Scan for the cell matching the given text and deliver its (x, y) coordinate at center. 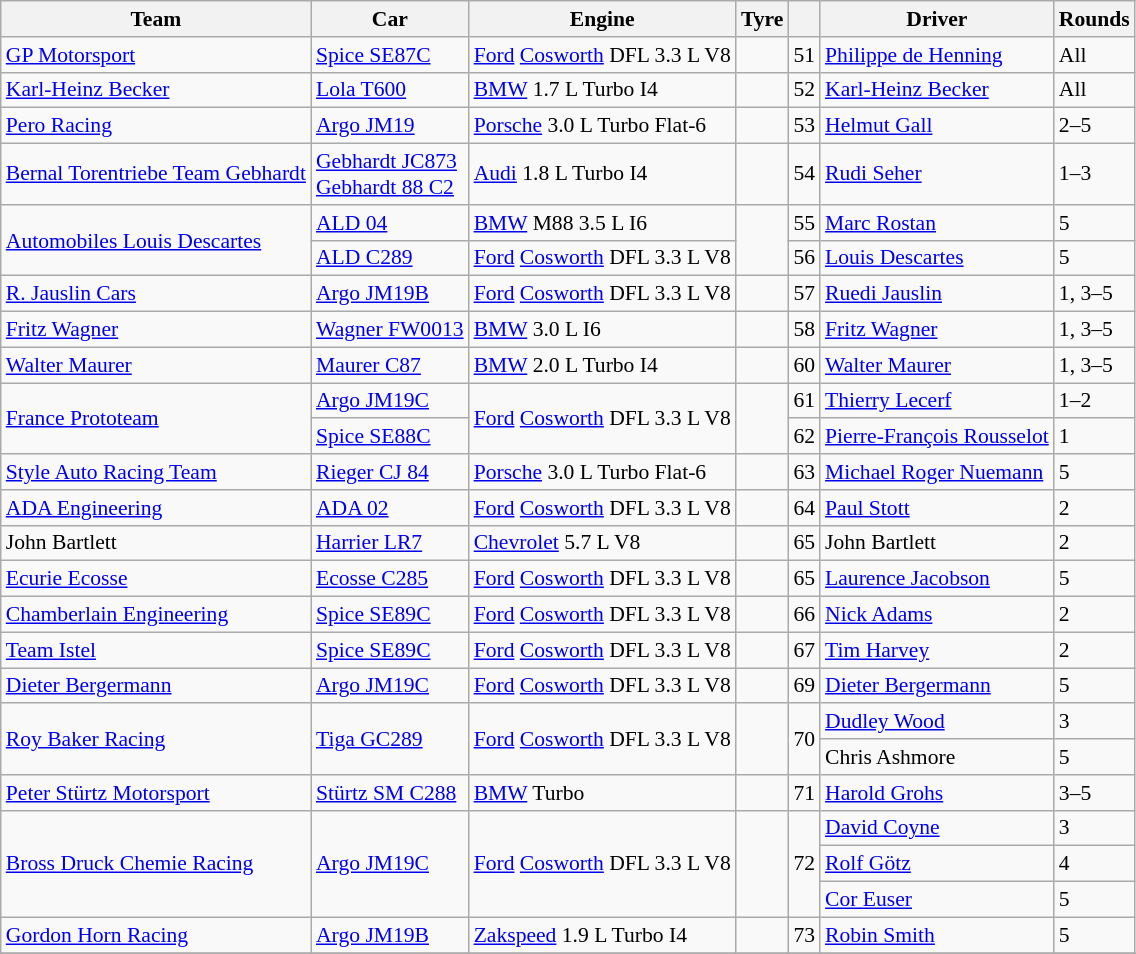
Spice SE87C (390, 55)
Nick Adams (937, 615)
ALD 04 (390, 223)
1 (1094, 437)
61 (804, 401)
R. Jauslin Cars (156, 294)
David Coyne (937, 828)
53 (804, 126)
Automobiles Louis Descartes (156, 240)
Ecurie Ecosse (156, 579)
Chris Ashmore (937, 757)
Thierry Lecerf (937, 401)
Rolf Götz (937, 864)
62 (804, 437)
69 (804, 686)
Peter Stürtz Motorsport (156, 793)
60 (804, 365)
Engine (602, 19)
Louis Descartes (937, 258)
71 (804, 793)
Bross Druck Chemie Racing (156, 864)
Chevrolet 5.7 L V8 (602, 543)
Tim Harvey (937, 650)
73 (804, 935)
64 (804, 508)
Chamberlain Engineering (156, 615)
56 (804, 258)
BMW Turbo (602, 793)
63 (804, 472)
GP Motorsport (156, 55)
Driver (937, 19)
France Prototeam (156, 418)
BMW M88 3.5 L I6 (602, 223)
Helmut Gall (937, 126)
Zakspeed 1.9 L Turbo I4 (602, 935)
57 (804, 294)
Harrier LR7 (390, 543)
Lola T600 (390, 90)
Ruedi Jauslin (937, 294)
72 (804, 864)
1–2 (1094, 401)
Team Istel (156, 650)
Audi 1.8 L Turbo I4 (602, 174)
66 (804, 615)
Stürtz SM C288 (390, 793)
51 (804, 55)
Pierre-François Rousselot (937, 437)
Rounds (1094, 19)
Rudi Seher (937, 174)
Car (390, 19)
Pero Racing (156, 126)
4 (1094, 864)
Team (156, 19)
Argo JM19 (390, 126)
58 (804, 330)
Spice SE88C (390, 437)
54 (804, 174)
BMW 1.7 L Turbo I4 (602, 90)
2–5 (1094, 126)
Style Auto Racing Team (156, 472)
52 (804, 90)
Roy Baker Racing (156, 740)
Harold Grohs (937, 793)
Rieger CJ 84 (390, 472)
Laurence Jacobson (937, 579)
1–3 (1094, 174)
Philippe de Henning (937, 55)
Robin Smith (937, 935)
Dudley Wood (937, 722)
Paul Stott (937, 508)
3–5 (1094, 793)
Ecosse C285 (390, 579)
Tyre (762, 19)
ADA Engineering (156, 508)
ALD C289 (390, 258)
BMW 3.0 L I6 (602, 330)
Marc Rostan (937, 223)
Bernal Torentriebe Team Gebhardt (156, 174)
Cor Euser (937, 900)
Gebhardt JC873Gebhardt 88 C2 (390, 174)
Maurer C87 (390, 365)
Tiga GC289 (390, 740)
Gordon Horn Racing (156, 935)
BMW 2.0 L Turbo I4 (602, 365)
70 (804, 740)
67 (804, 650)
ADA 02 (390, 508)
Wagner FW0013 (390, 330)
55 (804, 223)
Michael Roger Nuemann (937, 472)
